Scan for the cell matching the given text and deliver its (x, y) coordinate at center. 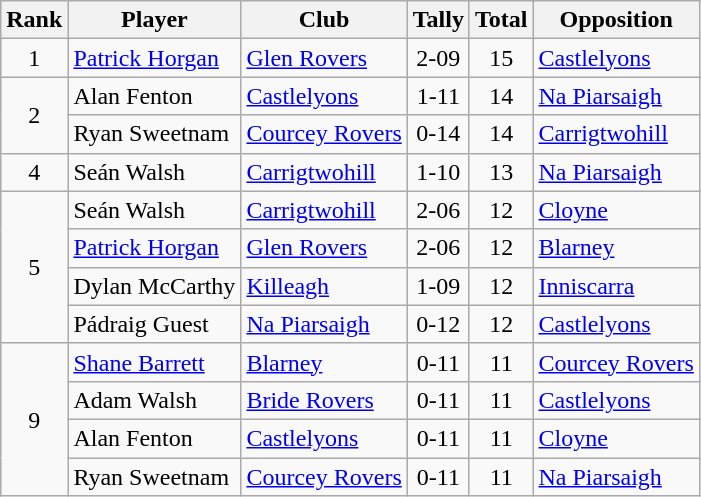
Adam Walsh (154, 400)
Total (501, 20)
Rank (34, 20)
Pádraig Guest (154, 324)
Dylan McCarthy (154, 286)
5 (34, 267)
0-14 (438, 134)
0-12 (438, 324)
9 (34, 419)
4 (34, 172)
Club (324, 20)
Opposition (616, 20)
Shane Barrett (154, 362)
Tally (438, 20)
1-10 (438, 172)
1-09 (438, 286)
13 (501, 172)
Inniscarra (616, 286)
Player (154, 20)
Killeagh (324, 286)
2-09 (438, 58)
2 (34, 115)
Bride Rovers (324, 400)
1 (34, 58)
15 (501, 58)
1-11 (438, 96)
